Capture the cell that displays the provided text and extract its [X, Y] central coordinate. 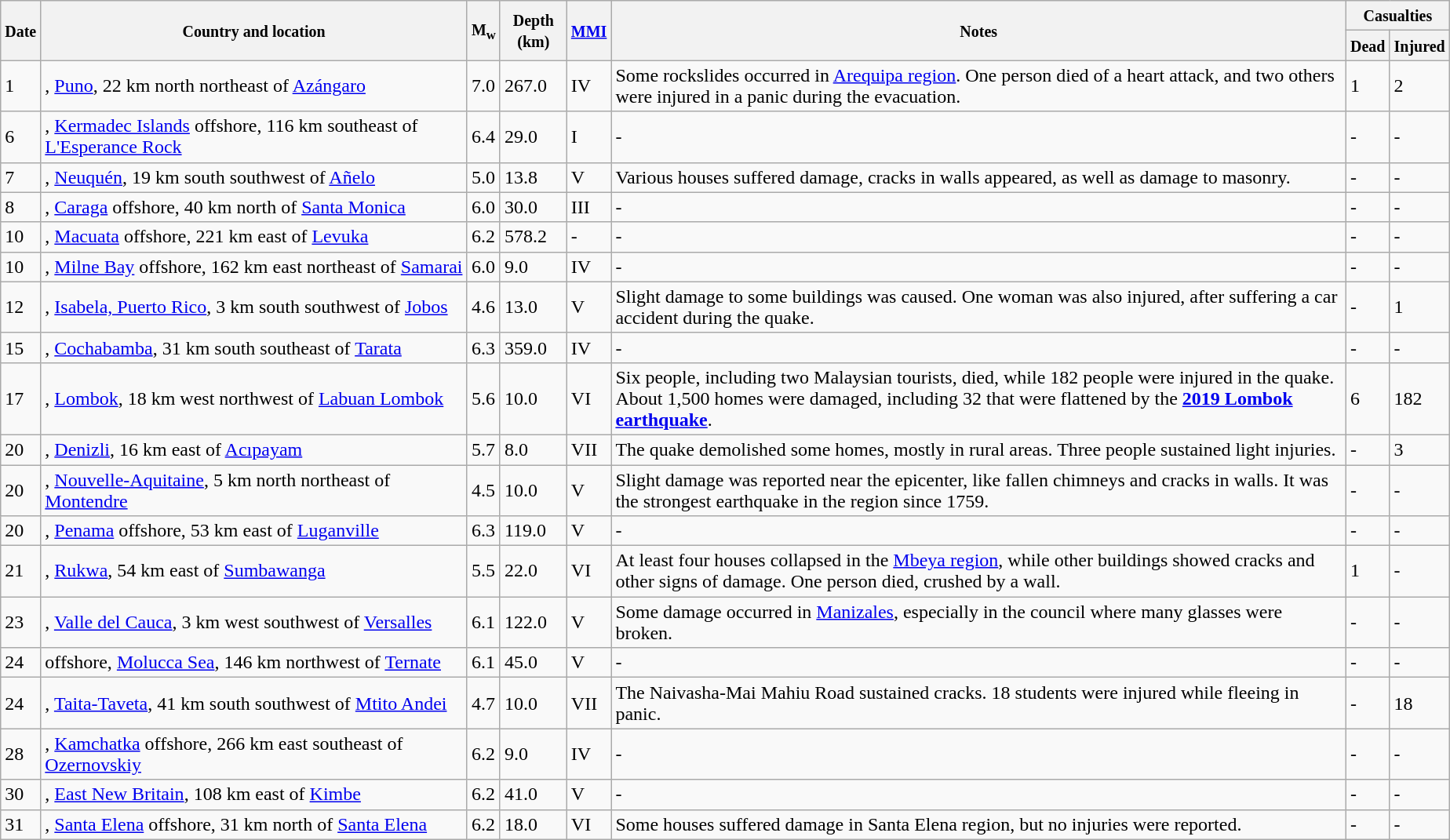
7.0 [483, 86]
Slight damage was reported near the epicenter, like fallen chimneys and cracks in walls. It was the strongest earthquake in the region since 1759. [979, 489]
, Kamchatka offshore, 266 km east southeast of Ozernovskiy [254, 755]
Some rockslides occurred in Arequipa region. One person died of a heart attack, and two others were injured in a panic during the evacuation. [979, 86]
The Naivasha-Mai Mahiu Road sustained cracks. 18 students were injured while fleeing in panic. [979, 703]
, Milne Bay offshore, 162 km east northeast of Samarai [254, 267]
5.6 [483, 398]
5.5 [483, 571]
Date [20, 31]
578.2 [534, 237]
4.7 [483, 703]
, Isabela, Puerto Rico, 3 km south southwest of Jobos [254, 307]
III [588, 207]
, Valle del Cauca, 3 km west southwest of Versalles [254, 623]
Some damage occurred in Manizales, especially in the council where many glasses were broken. [979, 623]
I [588, 136]
3 [1419, 449]
28 [20, 755]
5.7 [483, 449]
, Penama offshore, 53 km east of Luganville [254, 531]
Dead [1368, 45]
359.0 [534, 347]
, Caraga offshore, 40 km north of Santa Monica [254, 207]
, Kermadec Islands offshore, 116 km southeast of L'Esperance Rock [254, 136]
5.0 [483, 177]
119.0 [534, 531]
267.0 [534, 86]
182 [1419, 398]
Country and location [254, 31]
31 [20, 824]
Notes [979, 31]
, Macuata offshore, 221 km east of Levuka [254, 237]
41.0 [534, 795]
, East New Britain, 108 km east of Kimbe [254, 795]
122.0 [534, 623]
4.5 [483, 489]
Slight damage to some buildings was caused. One woman was also injured, after suffering a car accident during the quake. [979, 307]
17 [20, 398]
45.0 [534, 663]
2 [1419, 86]
Mw [483, 31]
offshore, Molucca Sea, 146 km northwest of Ternate [254, 663]
8 [20, 207]
18.0 [534, 824]
Casualties [1397, 16]
18 [1419, 703]
, Puno, 22 km north northeast of Azángaro [254, 86]
29.0 [534, 136]
, Lombok, 18 km west northwest of Labuan Lombok [254, 398]
8.0 [534, 449]
30.0 [534, 207]
, Santa Elena offshore, 31 km north of Santa Elena [254, 824]
15 [20, 347]
The quake demolished some homes, mostly in rural areas. Three people sustained light injuries. [979, 449]
Some houses suffered damage in Santa Elena region, but no injuries were reported. [979, 824]
, Taita-Taveta, 41 km south southwest of Mtito Andei [254, 703]
7 [20, 177]
, Rukwa, 54 km east of Sumbawanga [254, 571]
Injured [1419, 45]
21 [20, 571]
, Neuquén, 19 km south southwest of Añelo [254, 177]
Depth (km) [534, 31]
, Cochabamba, 31 km south southeast of Tarata [254, 347]
Various houses suffered damage, cracks in walls appeared, as well as damage to masonry. [979, 177]
12 [20, 307]
, Denizli, 16 km east of Acıpayam [254, 449]
4.6 [483, 307]
13.8 [534, 177]
13.0 [534, 307]
, Nouvelle-Aquitaine, 5 km north northeast of Montendre [254, 489]
30 [20, 795]
22.0 [534, 571]
6.4 [483, 136]
MMI [588, 31]
23 [20, 623]
